Return the (X, Y) coordinate for the center point of the cell that contains the specified text.  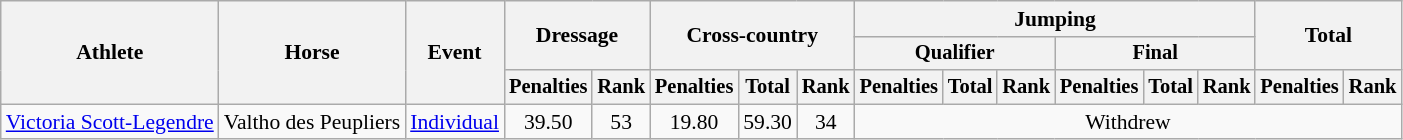
Valtho des Peupliers (312, 122)
Dressage (577, 36)
Withdrew (1128, 122)
Individual (454, 122)
Event (454, 52)
Jumping (1056, 19)
Athlete (110, 52)
Qualifier (955, 54)
Final (1155, 54)
59.30 (768, 122)
39.50 (548, 122)
Horse (312, 52)
Victoria Scott-Legendre (110, 122)
Cross-country (752, 36)
53 (621, 122)
34 (826, 122)
19.80 (694, 122)
